Search for the cell housing the specified text and yield its [X, Y] center coordinate. 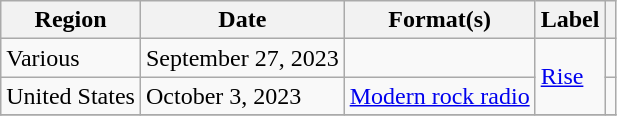
September 27, 2023 [242, 58]
United States [71, 96]
Label [570, 20]
Date [242, 20]
Format(s) [440, 20]
Region [71, 20]
Various [71, 58]
October 3, 2023 [242, 96]
Modern rock radio [440, 96]
Rise [570, 77]
